Pinpoint the cell where the given text exists, returning its (X, Y) midpoint coordinate. 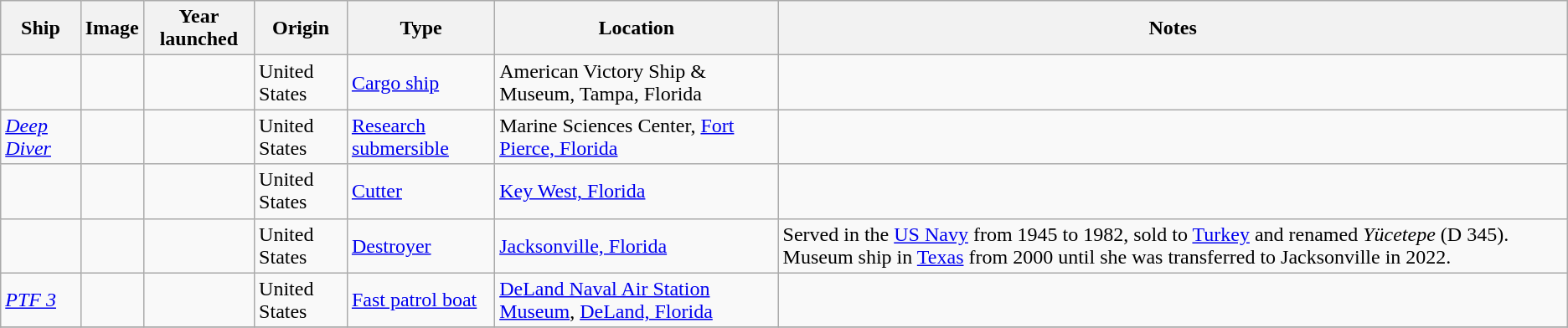
Research submersible (420, 137)
Notes (1173, 28)
Type (420, 28)
Fast patrol boat (420, 300)
Cargo ship (420, 82)
Cutter (420, 191)
Image (112, 28)
Ship (40, 28)
Marine Sciences Center, Fort Pierce, Florida (637, 137)
Destroyer (420, 246)
Origin (302, 28)
Deep Diver (40, 137)
PTF 3 (40, 300)
Jacksonville, Florida (637, 246)
Year launched (199, 28)
Location (637, 28)
DeLand Naval Air Station Museum, DeLand, Florida (637, 300)
Key West, Florida (637, 191)
American Victory Ship & Museum, Tampa, Florida (637, 82)
